Return (x, y) of the center of cell containing provided text 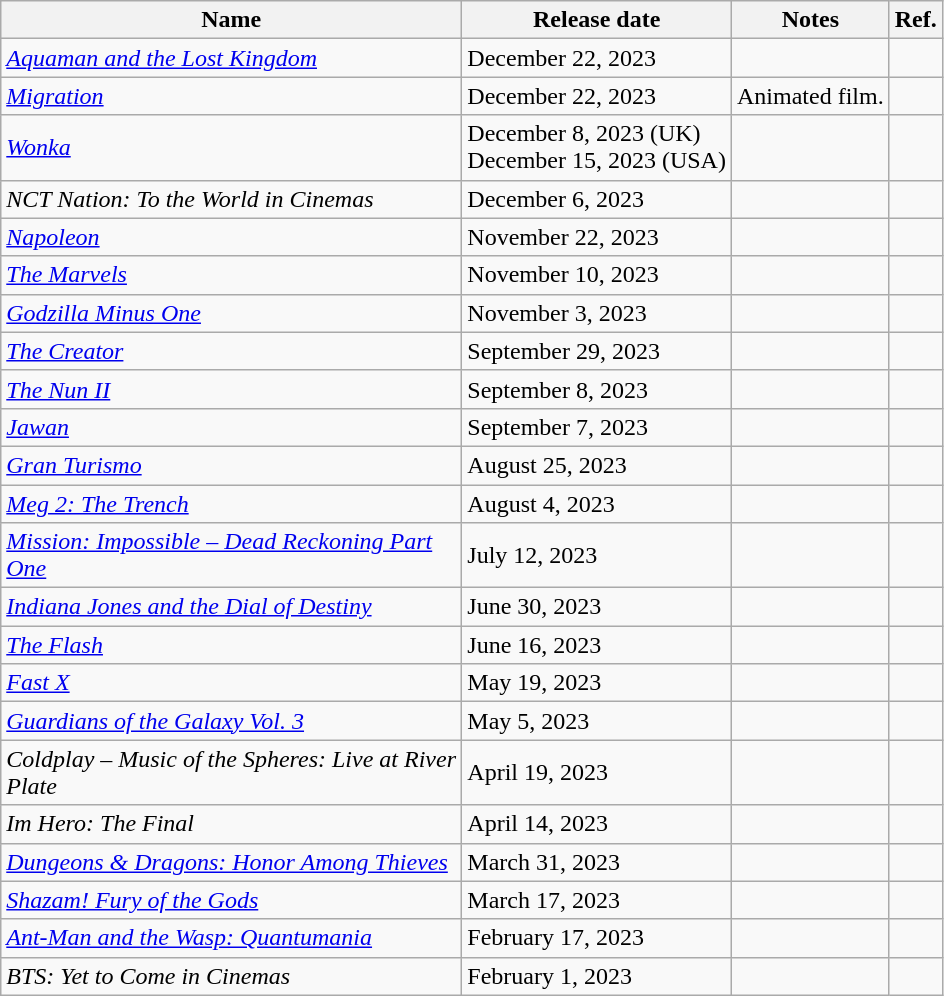
Animated film. (810, 96)
Coldplay – Music of the Spheres: Live at River Plate (232, 772)
Guardians of the Galaxy Vol. 3 (232, 721)
Ant-Man and the Wasp: Quantumania (232, 938)
November 3, 2023 (597, 313)
Notes (810, 20)
February 17, 2023 (597, 938)
May 5, 2023 (597, 721)
The Flash (232, 645)
Shazam! Fury of the Gods (232, 900)
Dungeons & Dragons: Honor Among Thieves (232, 862)
April 19, 2023 (597, 772)
Mission: Impossible – Dead Reckoning Part One (232, 556)
June 30, 2023 (597, 607)
March 31, 2023 (597, 862)
Gran Turismo (232, 465)
Im Hero: The Final (232, 824)
Godzilla Minus One (232, 313)
Wonka (232, 148)
November 10, 2023 (597, 275)
September 29, 2023 (597, 351)
Migration (232, 96)
Name (232, 20)
September 8, 2023 (597, 389)
The Creator (232, 351)
August 4, 2023 (597, 503)
August 25, 2023 (597, 465)
Indiana Jones and the Dial of Destiny (232, 607)
Ref. (916, 20)
March 17, 2023 (597, 900)
Napoleon (232, 237)
November 22, 2023 (597, 237)
NCT Nation: To the World in Cinemas (232, 199)
February 1, 2023 (597, 976)
June 16, 2023 (597, 645)
December 6, 2023 (597, 199)
May 19, 2023 (597, 683)
April 14, 2023 (597, 824)
The Nun II (232, 389)
December 8, 2023 (UK)December 15, 2023 (USA) (597, 148)
BTS: Yet to Come in Cinemas (232, 976)
Fast X (232, 683)
The Marvels (232, 275)
Aquaman and the Lost Kingdom (232, 58)
Meg 2: The Trench (232, 503)
Release date (597, 20)
September 7, 2023 (597, 427)
Jawan (232, 427)
July 12, 2023 (597, 556)
